Provide the [x, y] coordinate of the cell's center where the given text is located.  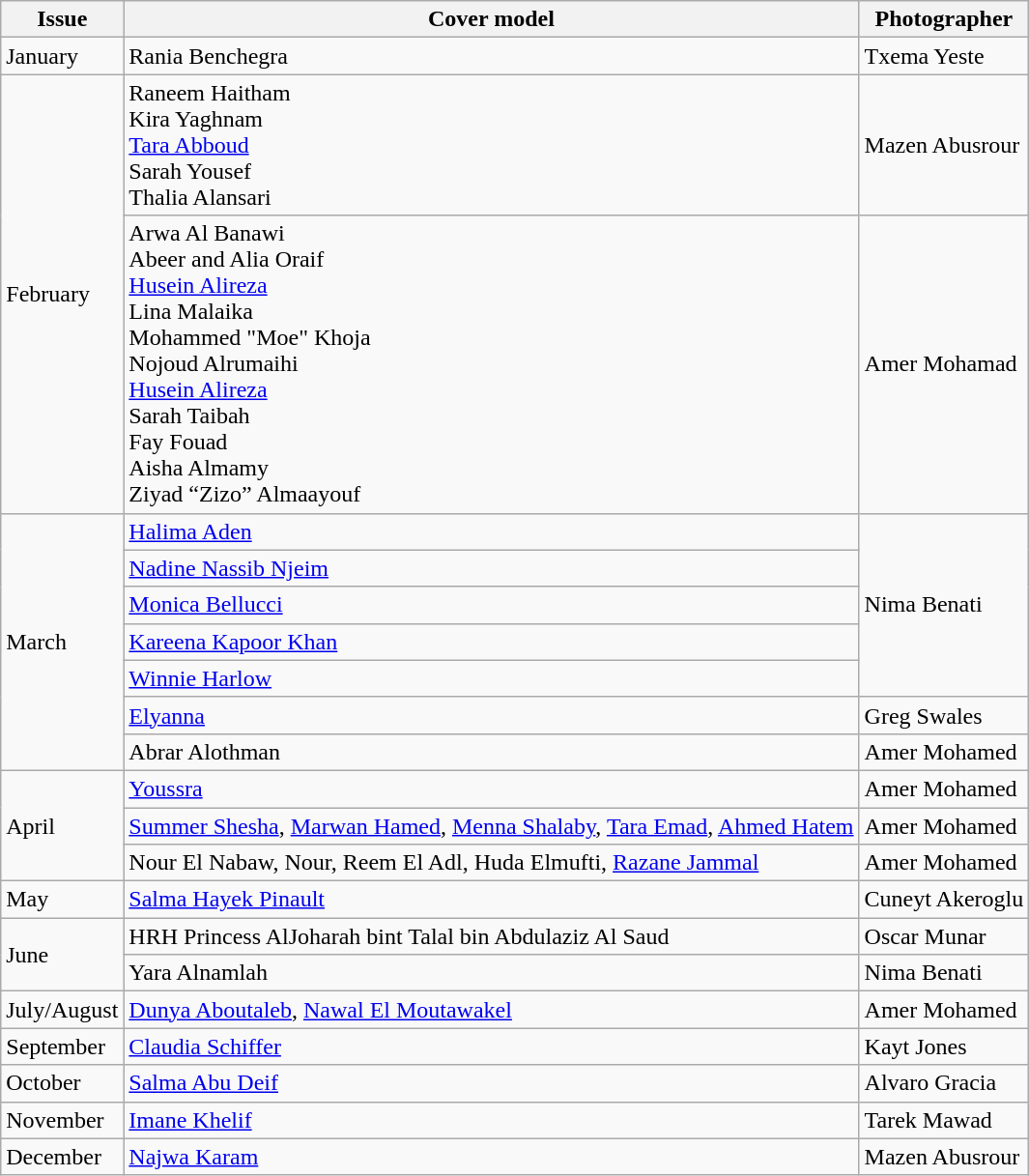
Winnie Harlow [491, 678]
November [62, 1120]
Kareena Kapoor Khan [491, 642]
Cuneyt Akeroglu [944, 900]
Raneem HaithamKira YaghnamTara Abboud Sarah YousefThalia Alansari [491, 145]
Najwa Karam [491, 1157]
April [62, 825]
Claudia Schiffer [491, 1047]
Youssra [491, 789]
Dunya Aboutaleb, Nawal El Moutawakel [491, 1010]
October [62, 1083]
Nadine Nassib Njeim [491, 568]
Photographer [944, 19]
Amer Mohamad [944, 364]
Summer Shesha, Marwan Hamed, Menna Shalaby, Tara Emad, Ahmed Hatem [491, 826]
Salma Abu Deif [491, 1083]
January [62, 56]
Cover model [491, 19]
Oscar Munar [944, 936]
December [62, 1157]
February [62, 294]
June [62, 955]
Halima Aden [491, 531]
Yara Alnamlah [491, 973]
Salma Hayek Pinault [491, 900]
September [62, 1047]
Rania Benchegra [491, 56]
Txema Yeste [944, 56]
Issue [62, 19]
Alvaro Gracia [944, 1083]
July/August [62, 1010]
Greg Swales [944, 715]
Kayt Jones [944, 1047]
Elyanna [491, 715]
May [62, 900]
Tarek Mawad [944, 1120]
March [62, 642]
HRH Princess AlJoharah bint Talal bin Abdulaziz Al Saud [491, 936]
Imane Khelif [491, 1120]
Nour El Nabaw, Nour, Reem El Adl, Huda Elmufti, Razane Jammal [491, 863]
Monica Bellucci [491, 605]
Abrar Alothman [491, 752]
